Pinpoint the cell where the given text exists, returning its [x, y] midpoint coordinate. 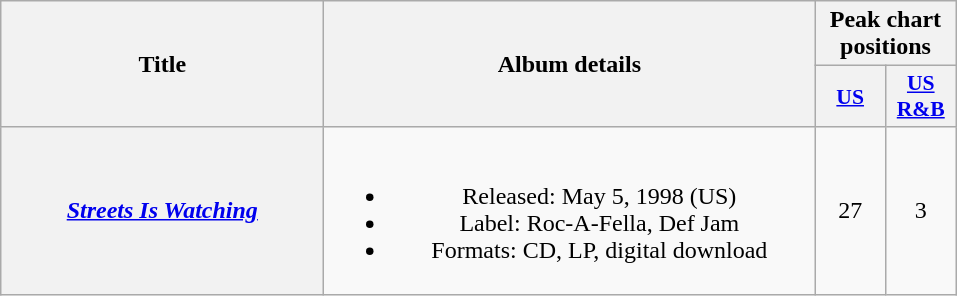
Released: May 5, 1998 (US)Label: Roc-A-Fella, Def JamFormats: CD, LP, digital download [570, 210]
27 [850, 210]
US [850, 96]
Peak chart positions [886, 34]
Streets Is Watching [162, 210]
Title [162, 64]
USR&B [920, 96]
3 [920, 210]
Album details [570, 64]
